Provide the [X, Y] coordinate of the cell's center where the given text is located.  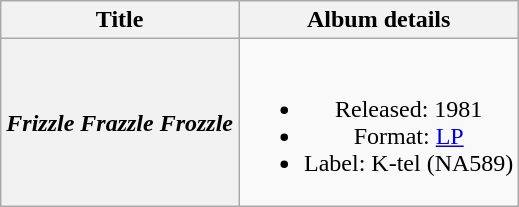
Frizzle Frazzle Frozzle [120, 122]
Released: 1981Format: LPLabel: K-tel (NA589) [379, 122]
Title [120, 20]
Album details [379, 20]
